Pinpoint the cell where the given text exists, returning its [x, y] midpoint coordinate. 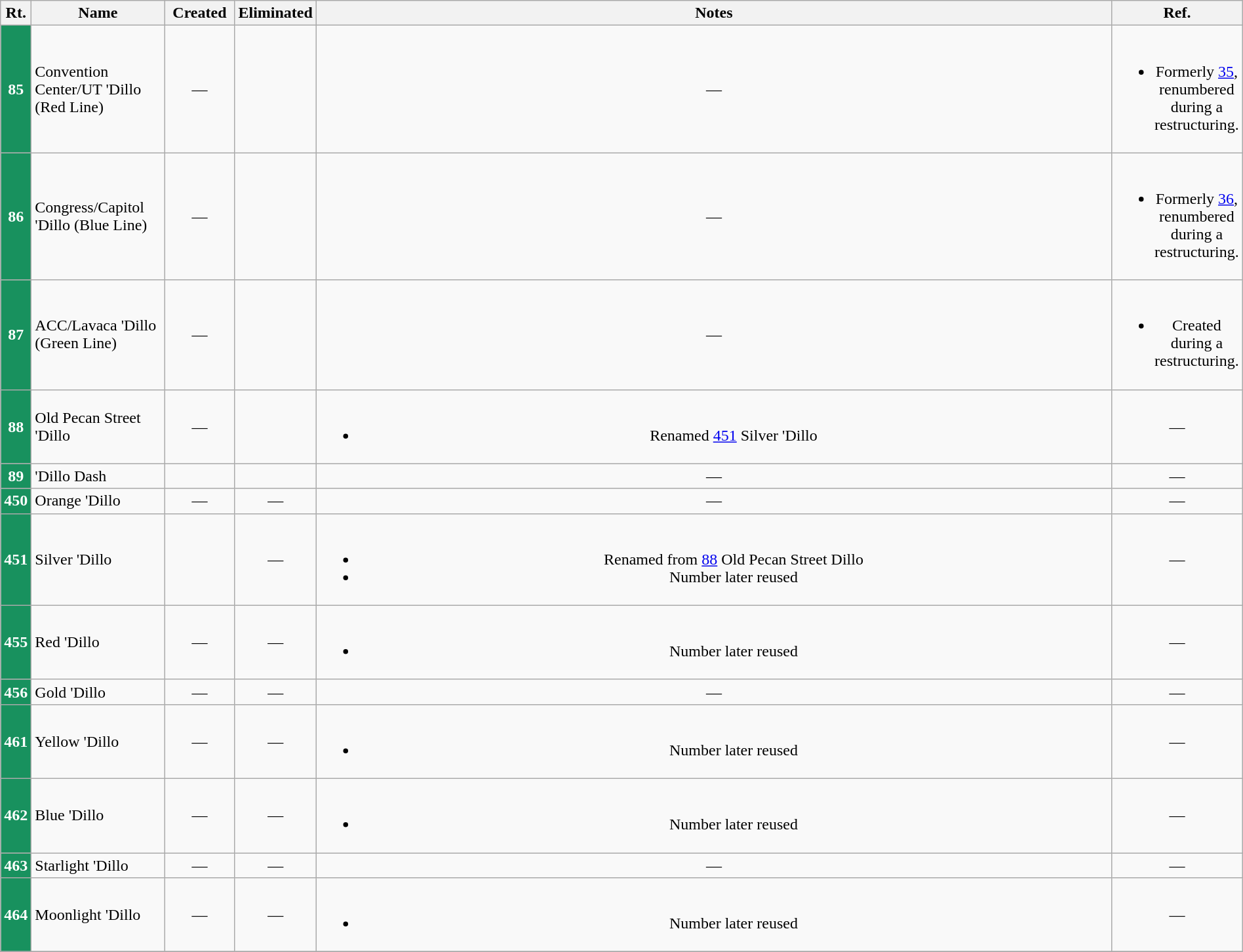
Moonlight 'Dillo [98, 915]
89 [16, 476]
Congress/Capitol 'Dillo (Blue Line) [98, 216]
455 [16, 643]
Blue 'Dillo [98, 816]
ACC/Lavaca 'Dillo (Green Line) [98, 334]
87 [16, 334]
Orange 'Dillo [98, 501]
461 [16, 741]
463 [16, 865]
450 [16, 501]
451 [16, 559]
Red 'Dillo [98, 643]
456 [16, 692]
Silver 'Dillo [98, 559]
Ref. [1177, 13]
88 [16, 426]
Eliminated [275, 13]
Created [199, 13]
Formerly 36, renumbered during a restructuring. [1177, 216]
85 [16, 89]
86 [16, 216]
Formerly 35, renumbered during a restructuring. [1177, 89]
Gold 'Dillo [98, 692]
464 [16, 915]
Rt. [16, 13]
Starlight 'Dillo [98, 865]
462 [16, 816]
Renamed 451 Silver 'Dillo [713, 426]
Name [98, 13]
Notes [713, 13]
Renamed from 88 Old Pecan Street DilloNumber later reused [713, 559]
Convention Center/UT 'Dillo (Red Line) [98, 89]
Created during a restructuring. [1177, 334]
'Dillo Dash [98, 476]
Yellow 'Dillo [98, 741]
Old Pecan Street 'Dillo [98, 426]
